Identify which cell holds the provided text, then report its [x, y] central coordinate. 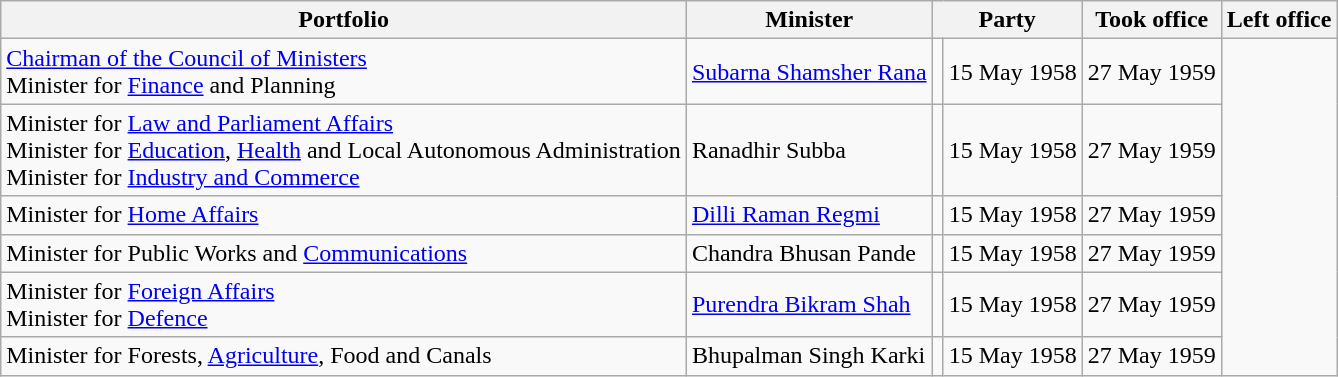
Minister [809, 20]
Took office [1152, 20]
Dilli Raman Regmi [809, 215]
Left office [1279, 20]
Minister for Forests, Agriculture, Food and Canals [344, 356]
Ranadhir Subba [809, 150]
Chairman of the Council of Ministers Minister for Finance and Planning [344, 72]
Minister for Law and Parliament Affairs Minister for Education, Health and Local Autonomous Administration Minister for Industry and Commerce [344, 150]
Chandra Bhusan Pande [809, 253]
Minister for Foreign Affairs Minister for Defence [344, 304]
Subarna Shamsher Rana [809, 72]
Portfolio [344, 20]
Purendra Bikram Shah [809, 304]
Minister for Public Works and Communications [344, 253]
Bhupalman Singh Karki [809, 356]
Party [1007, 20]
Minister for Home Affairs [344, 215]
